Provide the [x, y] coordinate of the cell's center where the given text is located.  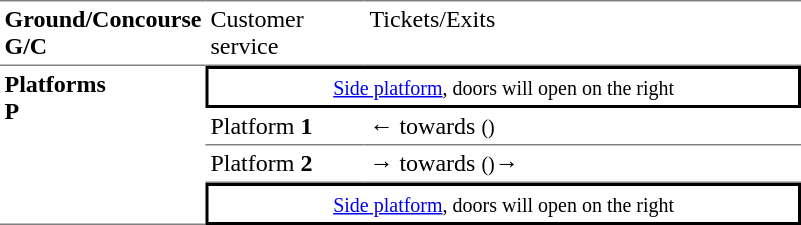
Platform 1 [286, 127]
← towards () [583, 127]
→ towards ()→ [583, 165]
Tickets/Exits [583, 33]
Platform 2 [286, 165]
Ground/ConcourseG/C [103, 33]
Customer service [286, 33]
PlatformsP [103, 146]
